Search for the cell housing the specified text and yield its (X, Y) center coordinate. 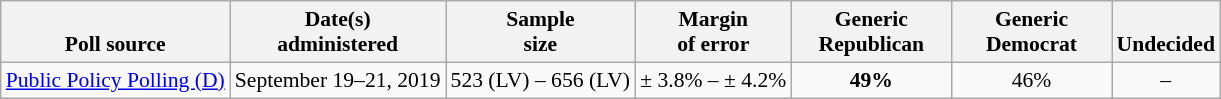
46% (1031, 80)
523 (LV) – 656 (LV) (541, 80)
GenericRepublican (871, 32)
Marginof error (713, 32)
GenericDemocrat (1031, 32)
September 19–21, 2019 (338, 80)
49% (871, 80)
Samplesize (541, 32)
Date(s)administered (338, 32)
Poll source (116, 32)
Public Policy Polling (D) (116, 80)
Undecided (1166, 32)
– (1166, 80)
± 3.8% – ± 4.2% (713, 80)
